Find where the given text appears and provide that cell's center as (x, y) coordinate. 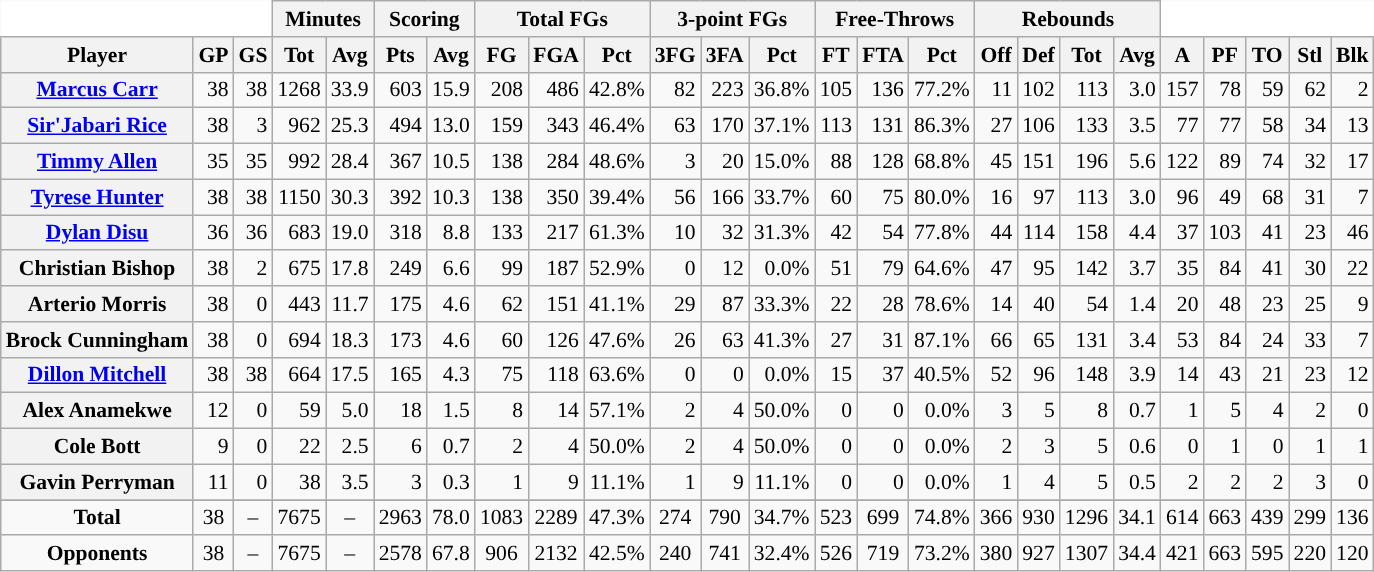
33 (1310, 340)
28.4 (350, 162)
FTA (883, 55)
34.7% (782, 518)
Alex Anamekwe (98, 411)
30 (1310, 269)
68.8% (942, 162)
61.3% (617, 233)
FT (836, 55)
Stl (1310, 55)
15.9 (451, 90)
5.0 (350, 411)
31.3% (782, 233)
13.0 (451, 126)
Arterio Morris (98, 304)
173 (400, 340)
122 (1182, 162)
47.6% (617, 340)
Total (98, 518)
68 (1268, 197)
118 (556, 375)
33.7% (782, 197)
52 (996, 375)
37.1% (782, 126)
930 (1038, 518)
664 (298, 375)
24 (1268, 340)
10 (676, 233)
82 (676, 90)
196 (1086, 162)
318 (400, 233)
3-point FGs (732, 19)
GS (254, 55)
3.7 (1137, 269)
15.0% (782, 162)
595 (1268, 554)
53 (1182, 340)
Timmy Allen (98, 162)
13 (1352, 126)
26 (676, 340)
21 (1268, 375)
299 (1310, 518)
64.6% (942, 269)
40 (1038, 304)
523 (836, 518)
49 (1224, 197)
962 (298, 126)
106 (1038, 126)
927 (1038, 554)
3.9 (1137, 375)
906 (502, 554)
1083 (502, 518)
4.4 (1137, 233)
78.6% (942, 304)
79 (883, 269)
58 (1268, 126)
25.3 (350, 126)
699 (883, 518)
45 (996, 162)
392 (400, 197)
97 (1038, 197)
43 (1224, 375)
48.6% (617, 162)
Cole Bott (98, 447)
Sir'Jabari Rice (98, 126)
Scoring (424, 19)
6 (400, 447)
367 (400, 162)
217 (556, 233)
39.4% (617, 197)
30.3 (350, 197)
170 (725, 126)
603 (400, 90)
Free-Throws (895, 19)
40.5% (942, 375)
65 (1038, 340)
46.4% (617, 126)
Blk (1352, 55)
443 (298, 304)
2.5 (350, 447)
1.4 (1137, 304)
34.4 (1137, 554)
Minutes (322, 19)
526 (836, 554)
78 (1224, 90)
74 (1268, 162)
142 (1086, 269)
284 (556, 162)
34 (1310, 126)
102 (1038, 90)
486 (556, 90)
3FA (725, 55)
126 (556, 340)
719 (883, 554)
158 (1086, 233)
77.2% (942, 90)
80.0% (942, 197)
86.3% (942, 126)
36.8% (782, 90)
46 (1352, 233)
42.5% (617, 554)
77.8% (942, 233)
Dillon Mitchell (98, 375)
1307 (1086, 554)
33.9 (350, 90)
187 (556, 269)
47 (996, 269)
56 (676, 197)
1296 (1086, 518)
29 (676, 304)
74.8% (942, 518)
166 (725, 197)
17 (1352, 162)
Player (98, 55)
114 (1038, 233)
41.3% (782, 340)
8.8 (451, 233)
3.4 (1137, 340)
99 (502, 269)
120 (1352, 554)
220 (1310, 554)
0.5 (1137, 482)
10.3 (451, 197)
159 (502, 126)
2578 (400, 554)
992 (298, 162)
88 (836, 162)
2963 (400, 518)
683 (298, 233)
343 (556, 126)
41.1% (617, 304)
18 (400, 411)
1.5 (451, 411)
25 (1310, 304)
15 (836, 375)
2289 (556, 518)
675 (298, 269)
48 (1224, 304)
494 (400, 126)
Brock Cunningham (98, 340)
78.0 (451, 518)
148 (1086, 375)
52.9% (617, 269)
47.3% (617, 518)
694 (298, 340)
4.3 (451, 375)
11.7 (350, 304)
614 (1182, 518)
6.6 (451, 269)
87.1% (942, 340)
105 (836, 90)
0.3 (451, 482)
157 (1182, 90)
17.5 (350, 375)
366 (996, 518)
Opponents (98, 554)
175 (400, 304)
165 (400, 375)
57.1% (617, 411)
87 (725, 304)
42 (836, 233)
18.3 (350, 340)
19.0 (350, 233)
FGA (556, 55)
73.2% (942, 554)
421 (1182, 554)
TO (1268, 55)
240 (676, 554)
1150 (298, 197)
Off (996, 55)
790 (725, 518)
128 (883, 162)
3FG (676, 55)
17.8 (350, 269)
32.4% (782, 554)
Def (1038, 55)
67.8 (451, 554)
Tyrese Hunter (98, 197)
380 (996, 554)
Total FGs (562, 19)
350 (556, 197)
Marcus Carr (98, 90)
Pts (400, 55)
1268 (298, 90)
GP (213, 55)
A (1182, 55)
28 (883, 304)
249 (400, 269)
5.6 (1137, 162)
223 (725, 90)
44 (996, 233)
Christian Bishop (98, 269)
439 (1268, 518)
10.5 (451, 162)
63.6% (617, 375)
34.1 (1137, 518)
66 (996, 340)
16 (996, 197)
741 (725, 554)
2132 (556, 554)
Dylan Disu (98, 233)
0.6 (1137, 447)
51 (836, 269)
89 (1224, 162)
FG (502, 55)
PF (1224, 55)
42.8% (617, 90)
Gavin Perryman (98, 482)
95 (1038, 269)
103 (1224, 233)
Rebounds (1068, 19)
274 (676, 518)
33.3% (782, 304)
208 (502, 90)
